Provide the [x, y] coordinate of the cell's center where the given text is located.  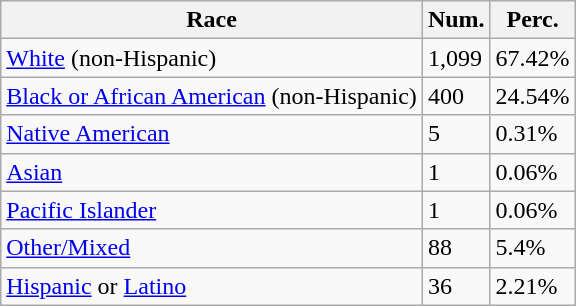
Hispanic or Latino [212, 286]
Num. [456, 20]
Native American [212, 134]
88 [456, 248]
Pacific Islander [212, 210]
Black or African American (non-Hispanic) [212, 96]
White (non-Hispanic) [212, 58]
0.31% [532, 134]
2.21% [532, 286]
5.4% [532, 248]
Asian [212, 172]
Other/Mixed [212, 248]
400 [456, 96]
36 [456, 286]
Race [212, 20]
1,099 [456, 58]
67.42% [532, 58]
24.54% [532, 96]
5 [456, 134]
Perc. [532, 20]
